For the text-containing cell, return its midpoint in [X, Y] coordinate format. 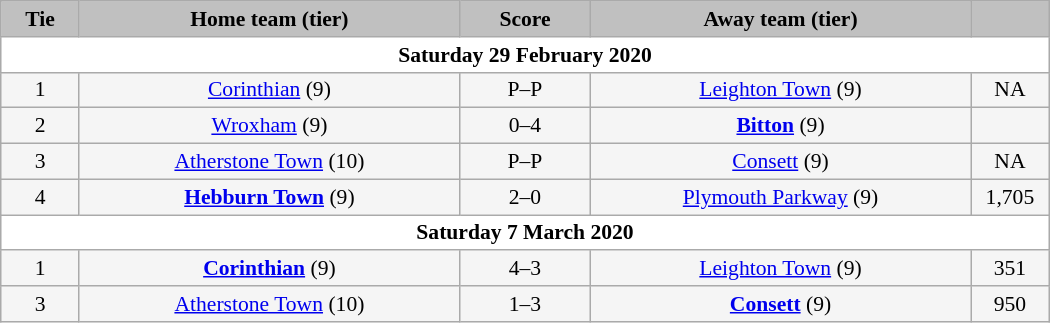
Wroxham (9) [269, 126]
Bitton (9) [781, 126]
Hebburn Town (9) [269, 197]
Tie [40, 19]
2–0 [524, 197]
Home team (tier) [269, 19]
Away team (tier) [781, 19]
1–3 [524, 304]
4 [40, 197]
1,705 [1010, 197]
Saturday 29 February 2020 [525, 55]
2 [40, 126]
Plymouth Parkway (9) [781, 197]
4–3 [524, 269]
351 [1010, 269]
Score [524, 19]
Saturday 7 March 2020 [525, 233]
0–4 [524, 126]
950 [1010, 304]
